Detect which cell encompasses the target text, then output its [x, y] center coordinate. 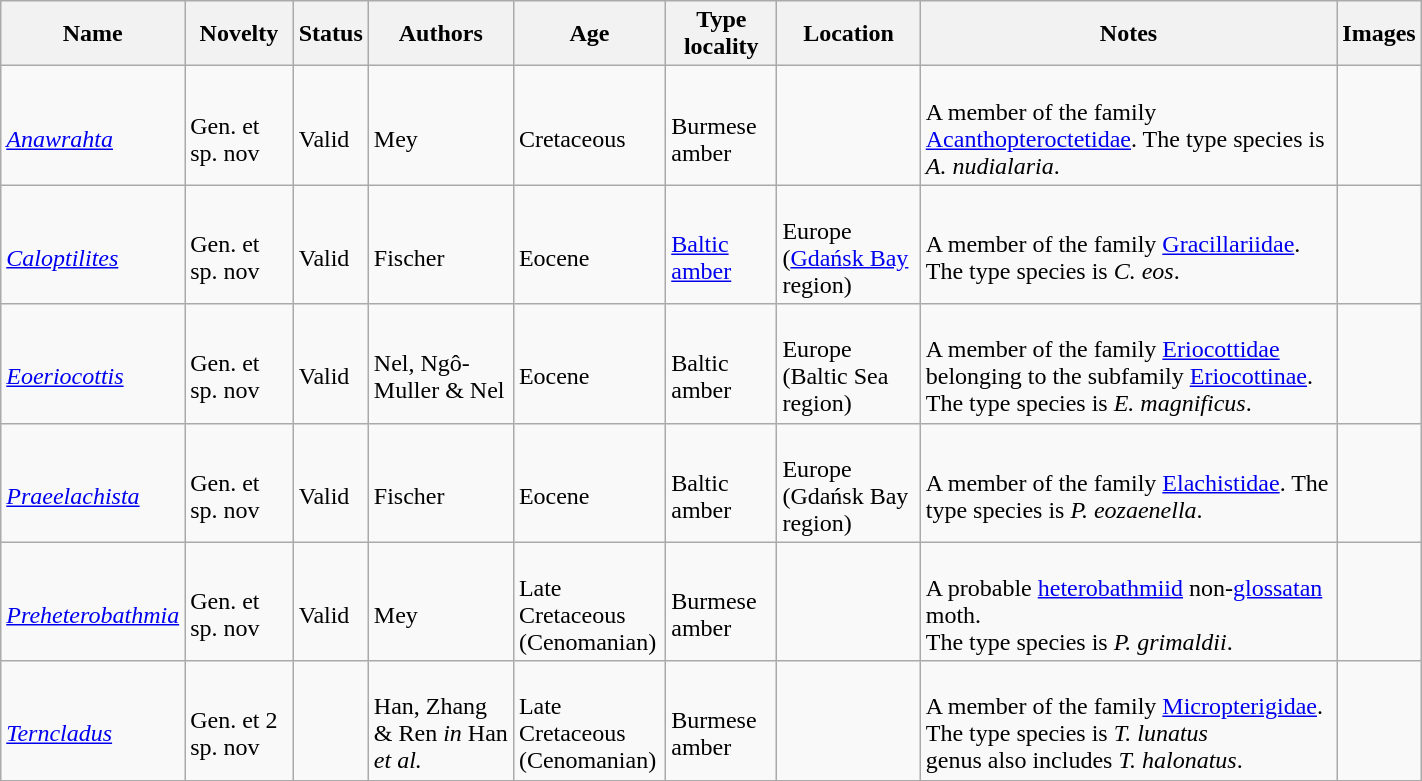
A member of the family Gracillariidae. The type species is C. eos. [1128, 244]
Eoeriocottis [93, 364]
Caloptilites [93, 244]
Preheterobathmia [93, 602]
Images [1379, 34]
Type locality [722, 34]
A member of the family Micropterigidae. The type species is T. lunatus genus also includes T. halonatus. [1128, 720]
Europe (Baltic Sea region) [848, 364]
Age [589, 34]
Han, Zhang & Ren in Han et al. [440, 720]
A probable heterobathmiid non-glossatan moth. The type species is P. grimaldii. [1128, 602]
Anawrahta [93, 126]
Cretaceous [589, 126]
Terncladus [93, 720]
Praeelachista [93, 482]
Novelty [240, 34]
Gen. et 2 sp. nov [240, 720]
Status [330, 34]
Nel, Ngô-Muller & Nel [440, 364]
Notes [1128, 34]
A member of the family Eriocottidae belonging to the subfamily Eriocottinae. The type species is E. magnificus. [1128, 364]
Name [93, 34]
A member of the family Elachistidae. The type species is P. eozaenella. [1128, 482]
Authors [440, 34]
Location [848, 34]
A member of the family Acanthopteroctetidae. The type species is A. nudialaria. [1128, 126]
